From the cell containing the given text, extract its center point as (x, y) coordinate. 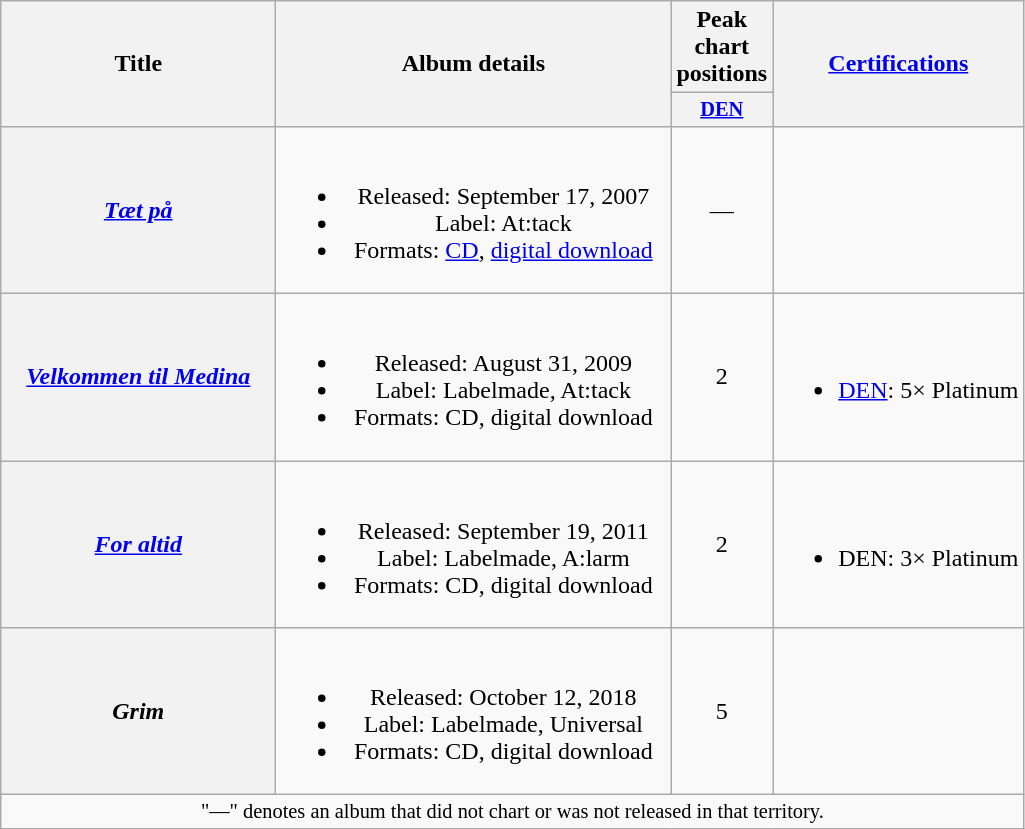
DEN (722, 110)
Tæt på (138, 210)
"—" denotes an album that did not chart or was not released in that territory. (512, 812)
DEN: 5× Platinum (898, 378)
Certifications (898, 64)
— (722, 210)
Released: September 19, 2011Label: Labelmade, A:larmFormats: CD, digital download (474, 544)
For altid (138, 544)
Velkommen til Medina (138, 378)
Peak chart positions (722, 47)
Album details (474, 64)
Title (138, 64)
Grim (138, 712)
5 (722, 712)
DEN: 3× Platinum (898, 544)
Released: September 17, 2007Label: At:tackFormats: CD, digital download (474, 210)
Released: August 31, 2009Label: Labelmade, At:tackFormats: CD, digital download (474, 378)
Released: October 12, 2018Label: Labelmade, UniversalFormats: CD, digital download (474, 712)
